Locate the cell with the specified text and output its [X, Y] center coordinate. 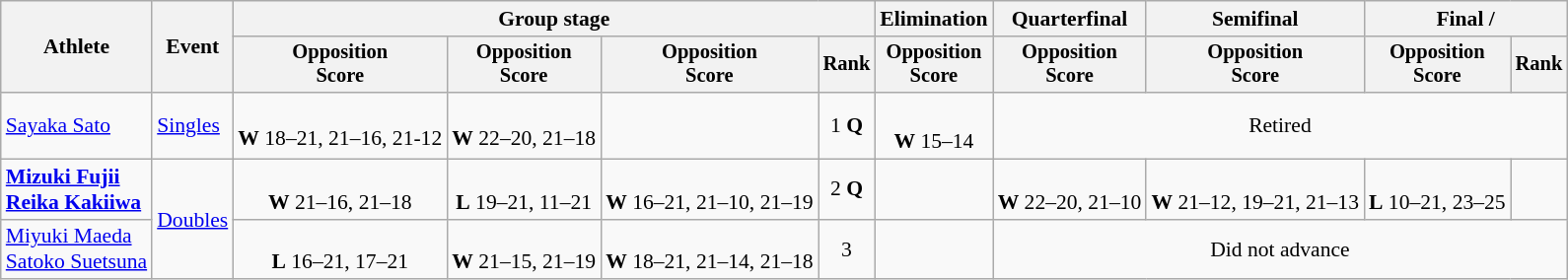
Did not advance [1280, 248]
Quarterfinal [1070, 19]
W 18–21, 21–16, 21-12 [339, 126]
Miyuki MaedaSatoko Suetsuna [77, 248]
W 18–21, 21–14, 21–18 [710, 248]
Singles [192, 126]
2 Q [847, 189]
Semifinal [1254, 19]
Retired [1280, 126]
W 21–15, 21–19 [524, 248]
L 16–21, 17–21 [339, 248]
W 21–12, 19–21, 21–13 [1254, 189]
W 22–20, 21–10 [1070, 189]
Final / [1465, 19]
Athlete [77, 47]
Mizuki FujiiReika Kakiiwa [77, 189]
Elimination [933, 19]
W 21–16, 21–18 [339, 189]
Event [192, 47]
L 19–21, 11–21 [524, 189]
Doubles [192, 219]
Group stage [554, 19]
W 15–14 [933, 126]
1 Q [847, 126]
L 10–21, 23–25 [1438, 189]
W 16–21, 21–10, 21–19 [710, 189]
W 22–20, 21–18 [524, 126]
Sayaka Sato [77, 126]
3 [847, 248]
